Detect which cell encompasses the target text, then output its (X, Y) center coordinate. 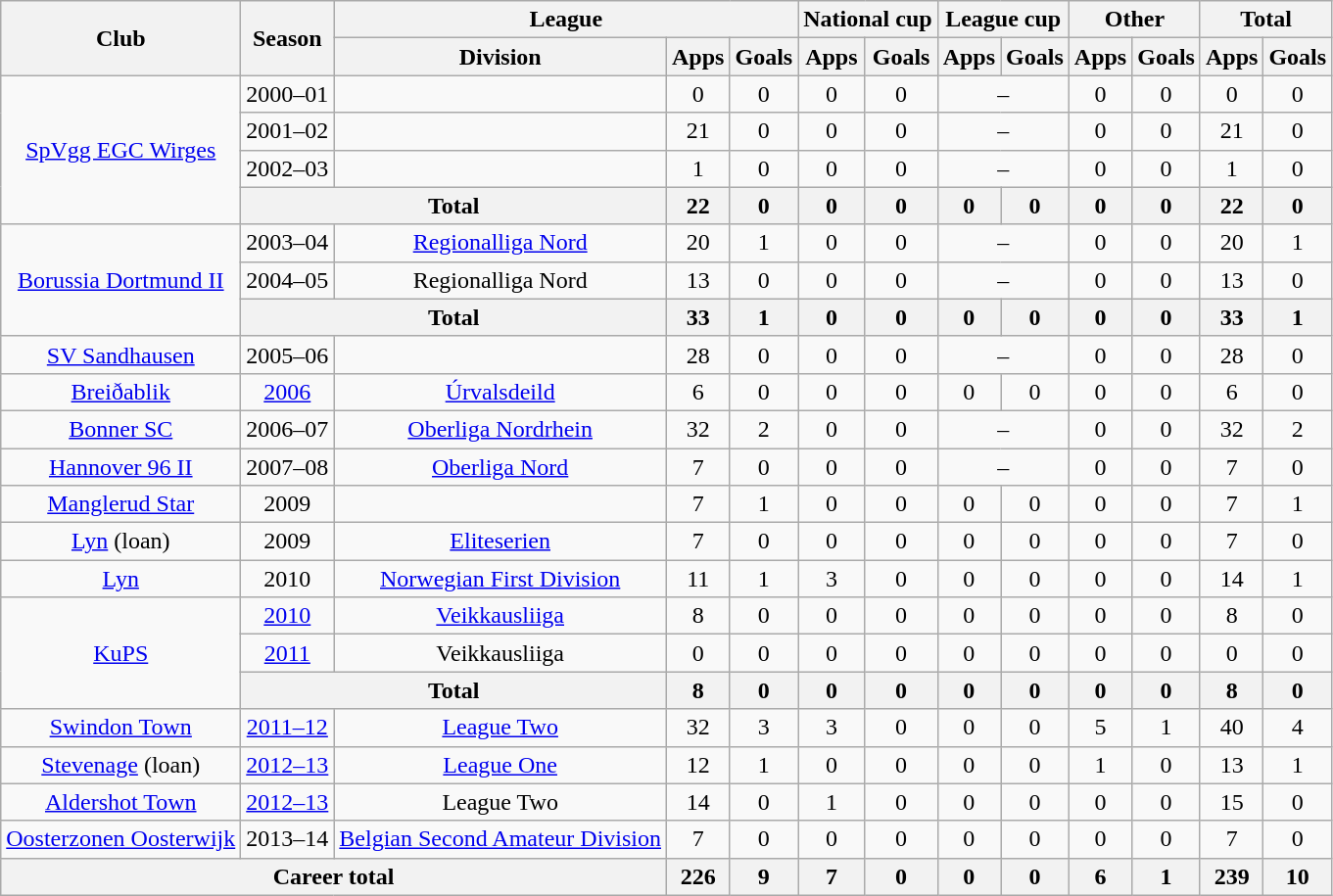
Stevenage (loan) (121, 765)
12 (698, 765)
Norwegian First Division (500, 579)
Lyn (121, 579)
Club (121, 38)
Úrvalsdeild (500, 392)
League One (500, 765)
2006–07 (288, 429)
2011 (288, 653)
Oosterzonen Oosterwijk (121, 839)
Swindon Town (121, 728)
Aldershot Town (121, 802)
10 (1298, 876)
239 (1231, 876)
League (566, 20)
Hannover 96 II (121, 467)
9 (764, 876)
Lyn (loan) (121, 542)
4 (1298, 728)
KuPS (121, 653)
15 (1231, 802)
Oberliga Nord (500, 467)
Breiðablik (121, 392)
2004–05 (288, 280)
National cup (868, 20)
5 (1100, 728)
40 (1231, 728)
2006 (288, 392)
2011–12 (288, 728)
2013–14 (288, 839)
Belgian Second Amateur Division (500, 839)
2005–06 (288, 354)
Oberliga Nordrhein (500, 429)
Other (1134, 20)
Season (288, 38)
Bonner SC (121, 429)
2000–01 (288, 94)
Borussia Dortmund II (121, 280)
SV Sandhausen (121, 354)
2001–02 (288, 131)
Manglerud Star (121, 504)
League cup (1003, 20)
Division (500, 57)
2003–04 (288, 243)
11 (698, 579)
SpVgg EGC Wirges (121, 150)
Eliteserien (500, 542)
2007–08 (288, 467)
Career total (334, 876)
226 (698, 876)
2002–03 (288, 168)
